Pinpoint the cell where the given text exists, returning its (X, Y) midpoint coordinate. 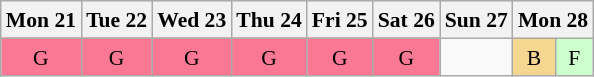
Wed 23 (192, 20)
F (574, 56)
Mon 28 (553, 20)
B (534, 56)
Mon 21 (41, 20)
Sat 26 (406, 20)
Sun 27 (476, 20)
Thu 24 (269, 20)
Tue 22 (116, 20)
Fri 25 (340, 20)
